Capture the cell that displays the provided text and extract its (X, Y) central coordinate. 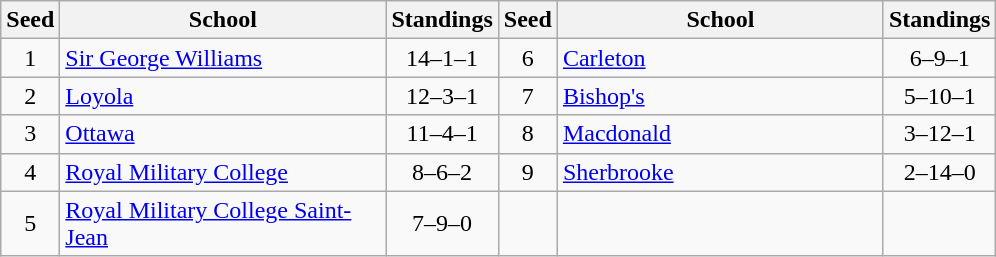
Loyola (223, 96)
Royal Military College Saint-Jean (223, 224)
Macdonald (720, 134)
6 (528, 58)
14–1–1 (442, 58)
Bishop's (720, 96)
8 (528, 134)
7 (528, 96)
3 (30, 134)
9 (528, 172)
Carleton (720, 58)
3–12–1 (939, 134)
6–9–1 (939, 58)
Ottawa (223, 134)
Sir George Williams (223, 58)
12–3–1 (442, 96)
5 (30, 224)
8–6–2 (442, 172)
4 (30, 172)
11–4–1 (442, 134)
1 (30, 58)
2 (30, 96)
5–10–1 (939, 96)
7–9–0 (442, 224)
Sherbrooke (720, 172)
2–14–0 (939, 172)
Royal Military College (223, 172)
